Scan for the cell matching the given text and deliver its (X, Y) coordinate at center. 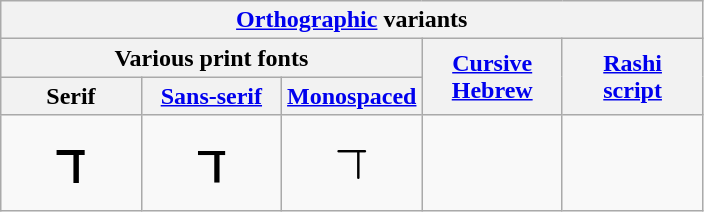
Various print fonts (212, 58)
Sans-serif (211, 96)
Rashiscript (632, 77)
Monospaced (352, 96)
Serif (71, 96)
Orthographic variants (352, 20)
CursiveHebrew (492, 77)
